Scan for the cell matching the given text and deliver its (x, y) coordinate at center. 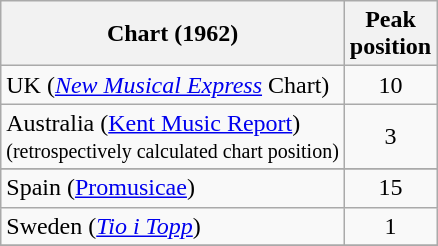
Chart (1962) (173, 34)
3 (390, 136)
Australia (Kent Music Report)(retrospectively calculated chart position) (173, 136)
UK (New Musical Express Chart) (173, 85)
1 (390, 226)
15 (390, 188)
Sweden (Tio i Topp) (173, 226)
Spain (Promusicae) (173, 188)
10 (390, 85)
Peakposition (390, 34)
